Return the (x, y) coordinate for the center point of the cell that contains the specified text.  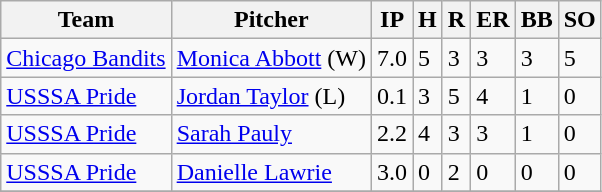
BB (536, 20)
7.0 (392, 58)
Danielle Lawrie (271, 172)
SO (580, 20)
ER (493, 20)
H (428, 20)
IP (392, 20)
R (456, 20)
2.2 (392, 134)
Monica Abbott (W) (271, 58)
Sarah Pauly (271, 134)
Team (86, 20)
2 (456, 172)
Jordan Taylor (L) (271, 96)
Pitcher (271, 20)
Chicago Bandits (86, 58)
0.1 (392, 96)
3.0 (392, 172)
